Identify which cell holds the provided text, then report its (x, y) central coordinate. 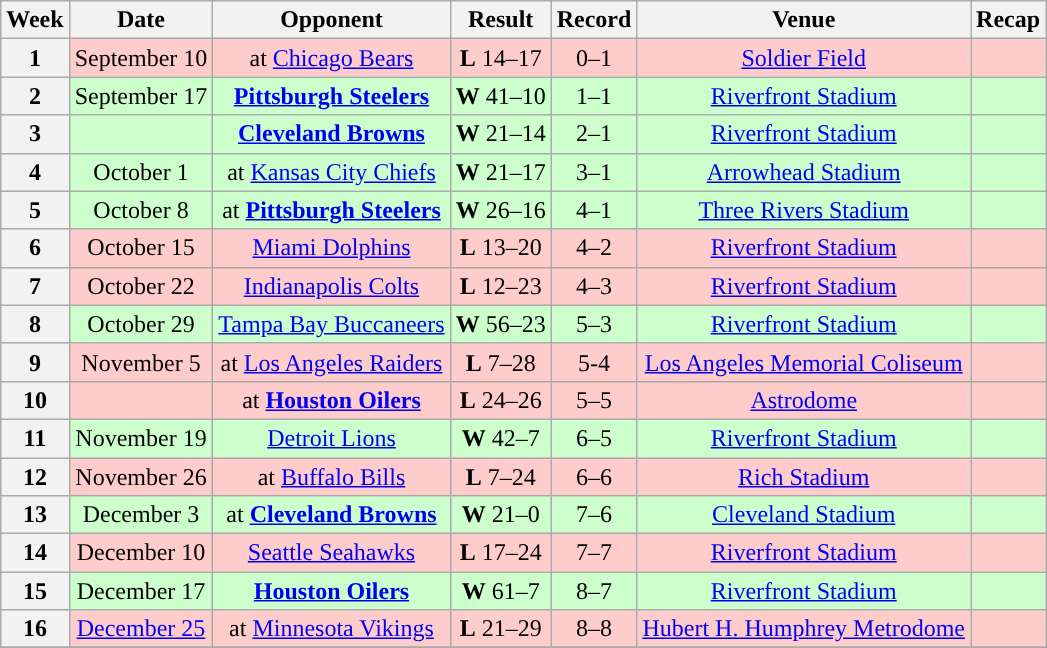
Rich Stadium (804, 477)
Miami Dolphins (332, 248)
at Minnesota Vikings (332, 629)
4 (35, 172)
8 (35, 324)
3–1 (594, 172)
Venue (804, 20)
Soldier Field (804, 58)
at Kansas City Chiefs (332, 172)
Date (141, 20)
W 21–17 (500, 172)
Cleveland Stadium (804, 515)
W 61–7 (500, 591)
at Pittsburgh Steelers (332, 210)
5–3 (594, 324)
December 17 (141, 591)
8–7 (594, 591)
November 5 (141, 362)
Recap (1008, 20)
16 (35, 629)
October 29 (141, 324)
7 (35, 286)
Record (594, 20)
7–6 (594, 515)
W 41–10 (500, 96)
W 26–16 (500, 210)
at Buffalo Bills (332, 477)
4–2 (594, 248)
6–5 (594, 438)
5 (35, 210)
13 (35, 515)
4–1 (594, 210)
5-4 (594, 362)
5–5 (594, 400)
December 25 (141, 629)
October 8 (141, 210)
W 42–7 (500, 438)
4–3 (594, 286)
Three Rivers Stadium (804, 210)
Tampa Bay Buccaneers (332, 324)
W 56–23 (500, 324)
L 7–24 (500, 477)
1 (35, 58)
Hubert H. Humphrey Metrodome (804, 629)
L 14–17 (500, 58)
0–1 (594, 58)
Result (500, 20)
7–7 (594, 553)
15 (35, 591)
November 19 (141, 438)
Pittsburgh Steelers (332, 96)
Opponent (332, 20)
Seattle Seahawks (332, 553)
September 17 (141, 96)
9 (35, 362)
at Cleveland Browns (332, 515)
8–8 (594, 629)
W 21–14 (500, 134)
12 (35, 477)
Arrowhead Stadium (804, 172)
October 15 (141, 248)
Indianapolis Colts (332, 286)
14 (35, 553)
at Houston Oilers (332, 400)
Cleveland Browns (332, 134)
L 12–23 (500, 286)
Houston Oilers (332, 591)
L 24–26 (500, 400)
1–1 (594, 96)
at Chicago Bears (332, 58)
Detroit Lions (332, 438)
Astrodome (804, 400)
at Los Angeles Raiders (332, 362)
6 (35, 248)
L 21–29 (500, 629)
2 (35, 96)
6–6 (594, 477)
10 (35, 400)
October 22 (141, 286)
Week (35, 20)
2–1 (594, 134)
11 (35, 438)
November 26 (141, 477)
Los Angeles Memorial Coliseum (804, 362)
October 1 (141, 172)
L 7–28 (500, 362)
L 13–20 (500, 248)
W 21–0 (500, 515)
3 (35, 134)
September 10 (141, 58)
December 10 (141, 553)
L 17–24 (500, 553)
December 3 (141, 515)
